Extract the (X, Y) coordinate from the center of the cell holding the provided text.  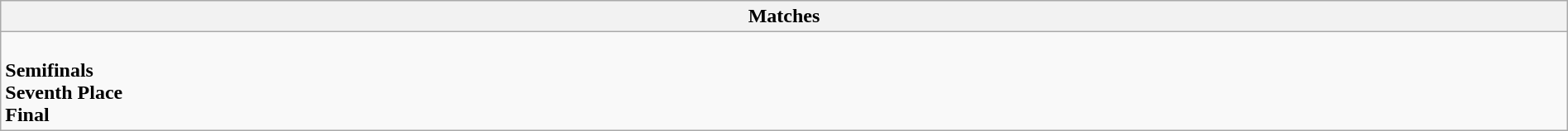
Semifinals Seventh Place Final (784, 81)
Matches (784, 16)
